Return (X, Y) of the center of cell containing provided text 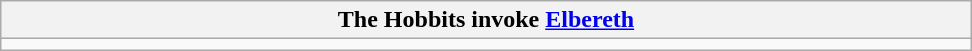
The Hobbits invoke Elbereth (486, 20)
